Return [X, Y] of the center of cell containing provided text 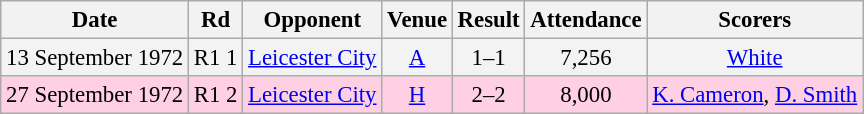
8,000 [586, 95]
Scorers [755, 20]
A [418, 58]
R1 2 [216, 95]
Attendance [586, 20]
Opponent [312, 20]
27 September 1972 [95, 95]
K. Cameron, D. Smith [755, 95]
1–1 [488, 58]
H [418, 95]
Rd [216, 20]
2–2 [488, 95]
Result [488, 20]
R1 1 [216, 58]
13 September 1972 [95, 58]
Date [95, 20]
White [755, 58]
7,256 [586, 58]
Venue [418, 20]
